Extract the (X, Y) coordinate from the center of the cell holding the provided text.  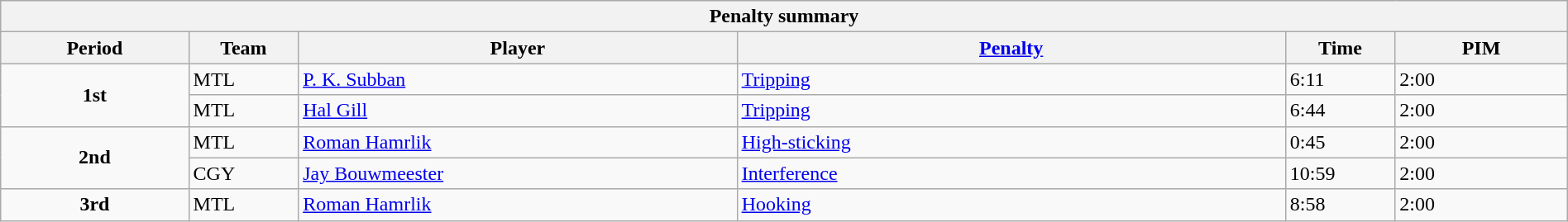
6:11 (1340, 79)
0:45 (1340, 142)
Penalty (1011, 48)
CGY (243, 173)
Time (1340, 48)
1st (94, 95)
6:44 (1340, 111)
Hal Gill (518, 111)
8:58 (1340, 205)
Period (94, 48)
Team (243, 48)
Penalty summary (784, 17)
3rd (94, 205)
2nd (94, 158)
High-sticking (1011, 142)
P. K. Subban (518, 79)
Jay Bouwmeester (518, 173)
PIM (1481, 48)
Hooking (1011, 205)
10:59 (1340, 173)
Interference (1011, 173)
Player (518, 48)
